Pinpoint the cell where the given text exists, returning its [x, y] midpoint coordinate. 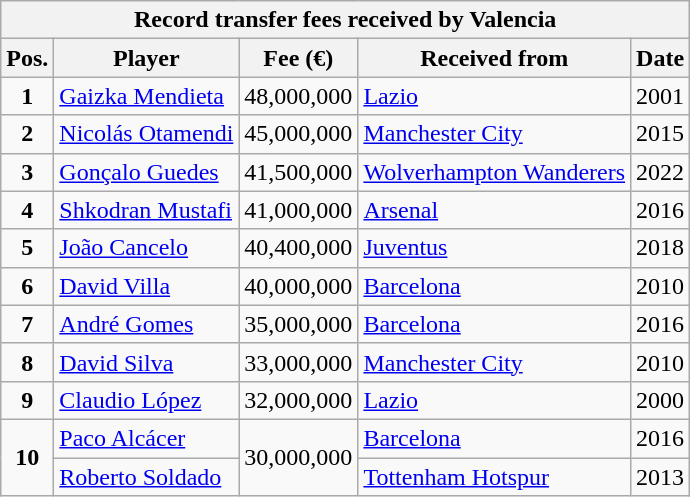
10 [28, 457]
Nicolás Otamendi [146, 134]
Roberto Soldado [146, 477]
30,000,000 [298, 457]
41,000,000 [298, 210]
Gaizka Mendieta [146, 96]
Date [660, 58]
5 [28, 248]
2 [28, 134]
33,000,000 [298, 362]
Claudio López [146, 400]
João Cancelo [146, 248]
2022 [660, 172]
41,500,000 [298, 172]
Juventus [494, 248]
Player [146, 58]
Paco Alcácer [146, 438]
2015 [660, 134]
Gonçalo Guedes [146, 172]
3 [28, 172]
32,000,000 [298, 400]
Tottenham Hotspur [494, 477]
2001 [660, 96]
David Silva [146, 362]
Wolverhampton Wanderers [494, 172]
Record transfer fees received by Valencia [346, 20]
40,400,000 [298, 248]
45,000,000 [298, 134]
4 [28, 210]
2000 [660, 400]
André Gomes [146, 324]
35,000,000 [298, 324]
1 [28, 96]
Shkodran Mustafi [146, 210]
2018 [660, 248]
40,000,000 [298, 286]
8 [28, 362]
6 [28, 286]
David Villa [146, 286]
Pos. [28, 58]
7 [28, 324]
Fee (€) [298, 58]
Received from [494, 58]
9 [28, 400]
2013 [660, 477]
Arsenal [494, 210]
48,000,000 [298, 96]
